Provide the [x, y] coordinate of the cell's center where the given text is located.  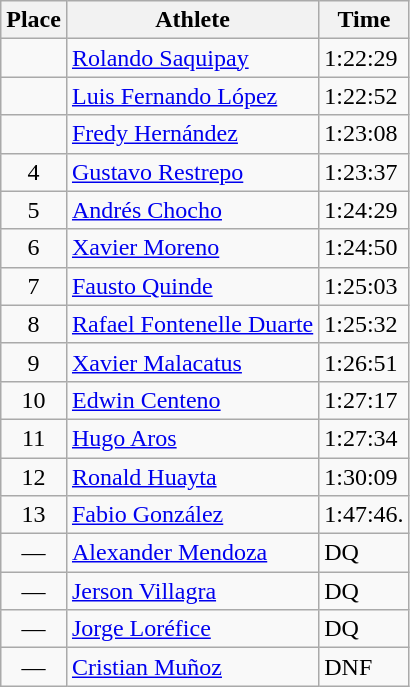
Hugo Aros [192, 438]
4 [34, 172]
1:25:03 [364, 286]
Fredy Hernández [192, 134]
11 [34, 438]
10 [34, 400]
1:23:08 [364, 134]
Luis Fernando López [192, 96]
1:24:50 [364, 248]
1:23:37 [364, 172]
13 [34, 515]
Rolando Saquipay [192, 58]
Gustavo Restrepo [192, 172]
Fabio González [192, 515]
Athlete [192, 20]
Ronald Huayta [192, 477]
Fausto Quinde [192, 286]
1:26:51 [364, 362]
Alexander Mendoza [192, 553]
7 [34, 286]
Time [364, 20]
5 [34, 210]
1:27:34 [364, 438]
1:25:32 [364, 324]
Rafael Fontenelle Duarte [192, 324]
1:27:17 [364, 400]
Xavier Moreno [192, 248]
Place [34, 20]
1:22:29 [364, 58]
Andrés Chocho [192, 210]
6 [34, 248]
1:47:46. [364, 515]
Jorge Loréfice [192, 629]
12 [34, 477]
1:30:09 [364, 477]
1:24:29 [364, 210]
1:22:52 [364, 96]
8 [34, 324]
DNF [364, 667]
Edwin Centeno [192, 400]
Jerson Villagra [192, 591]
Cristian Muñoz [192, 667]
Xavier Malacatus [192, 362]
9 [34, 362]
